From the cell containing the given text, extract its center point as [x, y] coordinate. 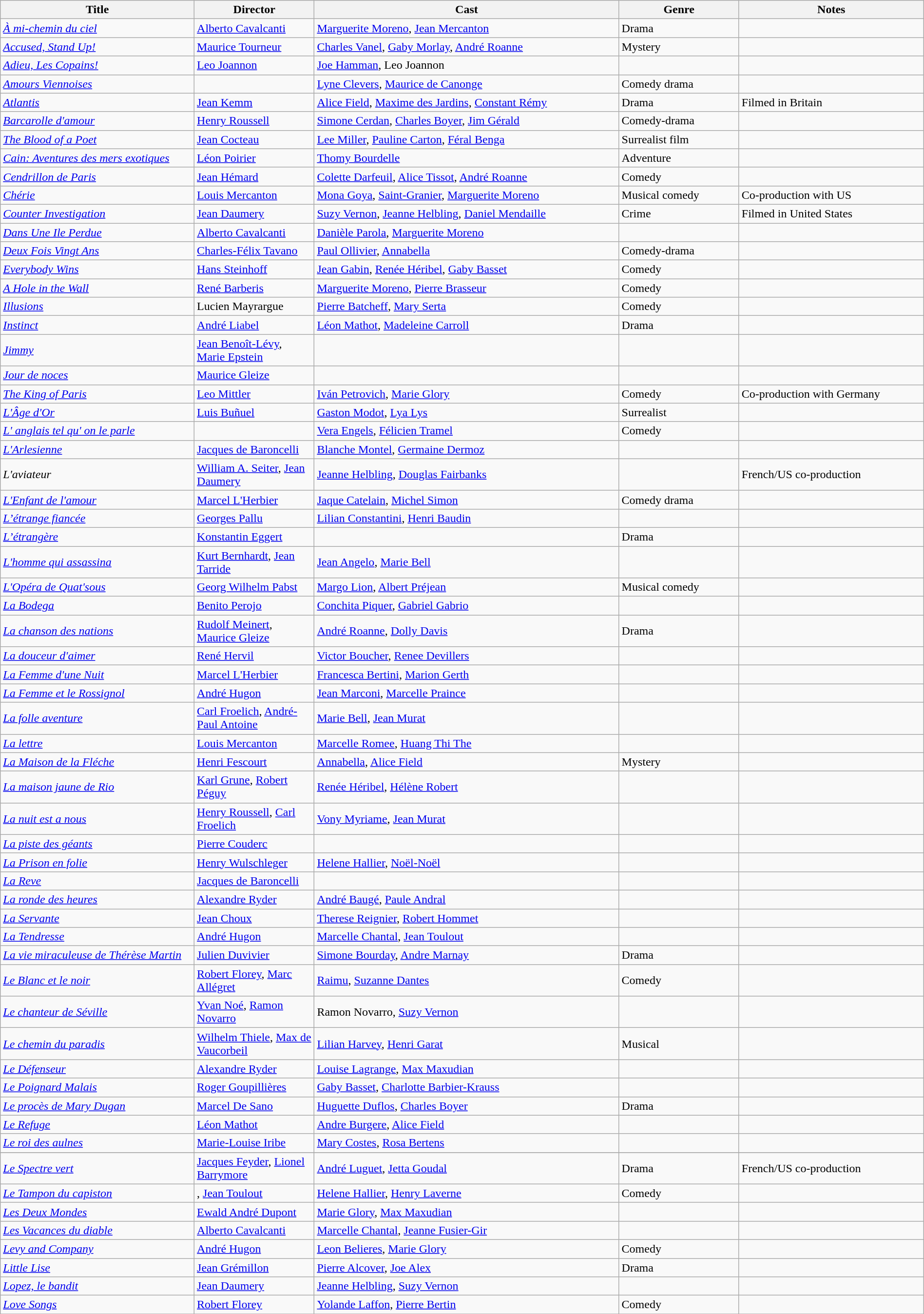
Lyne Clevers, Maurice de Canonge [467, 84]
Director [254, 10]
Blanche Montel, Germaine Dermoz [467, 449]
André Luguet, Jetta Goudal [467, 1168]
Le Défenseur [97, 1069]
Lilian Constantini, Henri Baudin [467, 518]
L' anglais tel qu' on le parle [97, 431]
Léon Poirier [254, 158]
L’étrange fiancée [97, 518]
Lopez, le bandit [97, 1286]
Le Tampon du capiston [97, 1193]
Deux Fois Vingt Ans [97, 251]
Pierre Alcover, Joe Alex [467, 1268]
Jean Choux [254, 918]
Dans Une Ile Perdue [97, 232]
Marie Bell, Jean Murat [467, 718]
L'Opéra de Quat'sous [97, 587]
L'Arlesienne [97, 449]
Louise Lagrange, Max Maxudian [467, 1069]
L'aviateur [97, 475]
Thomy Bourdelle [467, 158]
Pierre Batcheff, Mary Serta [467, 307]
Carl Froelich, André-Paul Antoine [254, 718]
La Servante [97, 918]
Leo Mittler [254, 394]
Marguerite Moreno, Pierre Brasseur [467, 288]
Levy and Company [97, 1249]
Robert Florey [254, 1305]
Andre Burgere, Alice Field [467, 1124]
Marcelle Chantal, Jeanne Fusier-Gir [467, 1230]
Hans Steinhoff [254, 270]
Cendrillon de Paris [97, 176]
Jean Kemm [254, 102]
Maurice Gleize [254, 375]
Robert Florey, Marc Allégret [254, 981]
Jeanne Helbling, Suzy Vernon [467, 1286]
A Hole in the Wall [97, 288]
Little Lise [97, 1268]
L’étrangère [97, 537]
Therese Reignier, Robert Hommet [467, 918]
Marcel De Sano [254, 1106]
Margo Lion, Albert Préjean [467, 587]
Illusions [97, 307]
Roger Goupillières [254, 1087]
Luis Buñuel [254, 412]
Jeanne Helbling, Douglas Fairbanks [467, 475]
Leo Joannon [254, 65]
Jacques Feyder, Lionel Barrymore [254, 1168]
Simone Bourday, Andre Marnay [467, 955]
Karl Grune, Robert Péguy [254, 787]
Le Blanc et le noir [97, 981]
Le Refuge [97, 1124]
René Hervil [254, 656]
Cain: Aventures des mers exotiques [97, 158]
Adieu, Les Copains! [97, 65]
Gaston Modot, Lya Lys [467, 412]
Instinct [97, 325]
La douceur d'aimer [97, 656]
André Roanne, Dolly Davis [467, 631]
Wilhelm Thiele, Max de Vaucorbeil [254, 1044]
Title [97, 10]
Accused, Stand Up! [97, 47]
Raimu, Suzanne Dantes [467, 981]
Vera Engels, Félicien Tramel [467, 431]
La Prison en folie [97, 862]
Georges Pallu [254, 518]
Le procès de Mary Dugan [97, 1106]
Ewald André Dupont [254, 1212]
Vony Myriame, Jean Murat [467, 819]
Victor Boucher, Renee Devillers [467, 656]
Le chanteur de Séville [97, 1012]
La chanson des nations [97, 631]
Ramon Novarro, Suzy Vernon [467, 1012]
Le roi des aulnes [97, 1143]
Maurice Tourneur [254, 47]
Mona Goya, Saint-Granier, Marguerite Moreno [467, 195]
Jour de noces [97, 375]
Cast [467, 10]
Suzy Vernon, Jeanne Helbling, Daniel Mendaille [467, 213]
Genre [679, 10]
La lettre [97, 743]
Marguerite Moreno, Jean Mercanton [467, 28]
Jean Grémillon [254, 1268]
Danièle Parola, Marguerite Moreno [467, 232]
Henri Fescourt [254, 762]
La Femme et le Rossignol [97, 693]
Colette Darfeuil, Alice Tissot, André Roanne [467, 176]
, Jean Toulout [254, 1193]
Iván Petrovich, Marie Glory [467, 394]
Jean Angelo, Marie Bell [467, 561]
La Reve [97, 881]
Helene Hallier, Noël-Noël [467, 862]
Amours Viennoises [97, 84]
Adventure [679, 158]
Everybody Wins [97, 270]
Charles-Félix Tavano [254, 251]
Henry Roussell [254, 121]
Lee Miller, Pauline Carton, Féral Benga [467, 139]
Yvan Noé, Ramon Novarro [254, 1012]
William A. Seiter, Jean Daumery [254, 475]
René Barberis [254, 288]
Marie Glory, Max Maxudian [467, 1212]
Love Songs [97, 1305]
La Femme d'une Nuit [97, 675]
Jean Cocteau [254, 139]
The King of Paris [97, 394]
Annabella, Alice Field [467, 762]
Alice Field, Maxime des Jardins, Constant Rémy [467, 102]
Huguette Duflos, Charles Boyer [467, 1106]
André Baugé, Paule Andral [467, 899]
Jean Hémard [254, 176]
Gaby Basset, Charlotte Barbier-Krauss [467, 1087]
Co-production with Germany [831, 394]
Chérie [97, 195]
À mi-chemin du ciel [97, 28]
La piste des géants [97, 844]
Lilian Harvey, Henri Garat [467, 1044]
Rudolf Meinert, Maurice Gleize [254, 631]
La Maison de la Fléche [97, 762]
La maison jaune de Rio [97, 787]
Mary Costes, Rosa Bertens [467, 1143]
Lucien Mayrargue [254, 307]
Notes [831, 10]
La nuit est a nous [97, 819]
Léon Mathot, Madeleine Carroll [467, 325]
Marcelle Chantal, Jean Toulout [467, 937]
La folle aventure [97, 718]
Joe Hamman, Leo Joannon [467, 65]
Helene Hallier, Henry Laverne [467, 1193]
Jean Benoît-Lévy, Marie Epstein [254, 350]
Paul Ollivier, Annabella [467, 251]
Les Deux Mondes [97, 1212]
Co-production with US [831, 195]
Le chemin du paradis [97, 1044]
Marcelle Romee, Huang Thi The [467, 743]
Filmed in Britain [831, 102]
Surrealist [679, 412]
Benito Perojo [254, 606]
Jimmy [97, 350]
Conchita Piquer, Gabriel Gabrio [467, 606]
La Bodega [97, 606]
Counter Investigation [97, 213]
La ronde des heures [97, 899]
Crime [679, 213]
La Tendresse [97, 937]
L'homme qui assassina [97, 561]
Léon Mathot [254, 1124]
L'Âge d'Or [97, 412]
Musical [679, 1044]
Francesca Bertini, Marion Gerth [467, 675]
Julien Duvivier [254, 955]
Filmed in United States [831, 213]
Jaque Catelain, Michel Simon [467, 500]
Simone Cerdan, Charles Boyer, Jim Gérald [467, 121]
Jean Gabin, Renée Héribel, Gaby Basset [467, 270]
Georg Wilhelm Pabst [254, 587]
Marie-Louise Iribe [254, 1143]
Jean Marconi, Marcelle Praince [467, 693]
Barcarolle d'amour [97, 121]
Pierre Couderc [254, 844]
Konstantin Eggert [254, 537]
La vie miraculeuse de Thérèse Martin [97, 955]
Kurt Bernhardt, Jean Tarride [254, 561]
Atlantis [97, 102]
Surrealist film [679, 139]
Charles Vanel, Gaby Morlay, André Roanne [467, 47]
Henry Wulschleger [254, 862]
L'Enfant de l'amour [97, 500]
Leon Belieres, Marie Glory [467, 1249]
Yolande Laffon, Pierre Bertin [467, 1305]
Le Poignard Malais [97, 1087]
Les Vacances du diable [97, 1230]
The Blood of a Poet [97, 139]
Renée Héribel, Hélène Robert [467, 787]
André Liabel [254, 325]
Le Spectre vert [97, 1168]
Henry Roussell, Carl Froelich [254, 819]
